Return the [x, y] coordinate for the center point of the cell that contains the specified text.  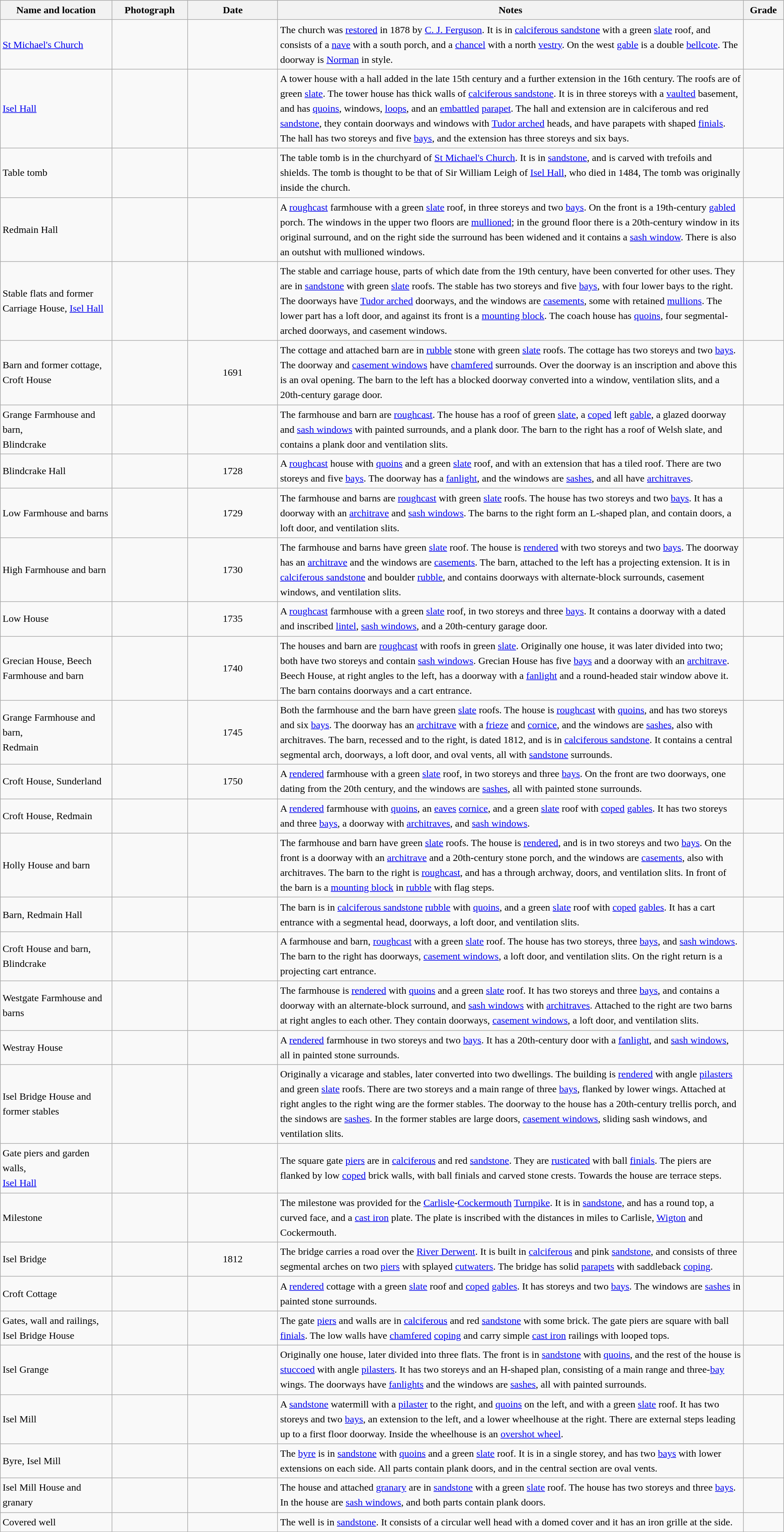
Name and location [56, 10]
Croft House, Sunderland [56, 782]
Stable flats and former Carriage House, Isel Hall [56, 301]
Notes [510, 10]
Table tomb [56, 173]
Westray House [56, 1048]
Covered well [56, 1522]
Croft House, Redmain [56, 816]
Grange Farmhouse and barn,Redmain [56, 732]
Isel Bridge [56, 1259]
1812 [233, 1259]
The well is in sandstone. It consists of a circular well head with a domed cover and it has an iron grille at the side. [510, 1522]
Low House [56, 619]
Croft House and barn, Blindcrake [56, 957]
A rendered cottage with a green slate roof and coped gables. It has storeys and two bays. The windows are sashes in painted stone surrounds. [510, 1293]
1740 [233, 669]
1750 [233, 782]
Low Farmhouse and barns [56, 513]
Gates, wall and railings,Isel Bridge House [56, 1328]
Barn and former cottage,Croft House [56, 372]
1735 [233, 619]
Holly House and barn [56, 865]
1730 [233, 569]
Grecian House, Beech Farmhouse and barn [56, 669]
A rendered farmhouse in two storeys and two bays. It has a 20th-century door with a fanlight, and sash windows, all in painted stone surrounds. [510, 1048]
Blindcrake Hall [56, 471]
Redmain Hall [56, 229]
Isel Grange [56, 1369]
Photograph [150, 10]
Isel Mill [56, 1419]
Westgate Farmhouse and barns [56, 1005]
Isel Mill House and granary [56, 1495]
1691 [233, 372]
1729 [233, 513]
Grange Farmhouse and barn,Blindcrake [56, 429]
High Farmhouse and barn [56, 569]
Grade [763, 10]
1745 [233, 732]
Croft Cottage [56, 1293]
Barn, Redmain Hall [56, 914]
Isel Hall [56, 108]
St Michael's Church [56, 45]
Isel Bridge House and former stables [56, 1104]
Gate piers and garden walls,Isel Hall [56, 1168]
1728 [233, 471]
Byre, Isel Mill [56, 1461]
Milestone [56, 1217]
Date [233, 10]
